Search for the cell housing the specified text and yield its (X, Y) center coordinate. 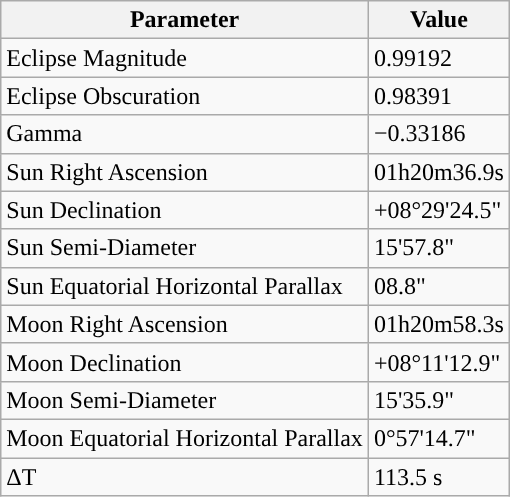
Moon Semi-Diameter (185, 400)
−0.33186 (438, 134)
Eclipse Magnitude (185, 58)
Moon Right Ascension (185, 324)
0°57'14.7" (438, 438)
Moon Equatorial Horizontal Parallax (185, 438)
Gamma (185, 134)
0.98391 (438, 96)
Sun Right Ascension (185, 172)
01h20m58.3s (438, 324)
0.99192 (438, 58)
+08°29'24.5" (438, 210)
+08°11'12.9" (438, 362)
ΔT (185, 477)
Sun Equatorial Horizontal Parallax (185, 286)
Moon Declination (185, 362)
15'57.8" (438, 248)
Value (438, 20)
Sun Semi-Diameter (185, 248)
01h20m36.9s (438, 172)
Sun Declination (185, 210)
Parameter (185, 20)
08.8" (438, 286)
Eclipse Obscuration (185, 96)
113.5 s (438, 477)
15'35.9" (438, 400)
